Identify which cell holds the provided text, then report its [x, y] central coordinate. 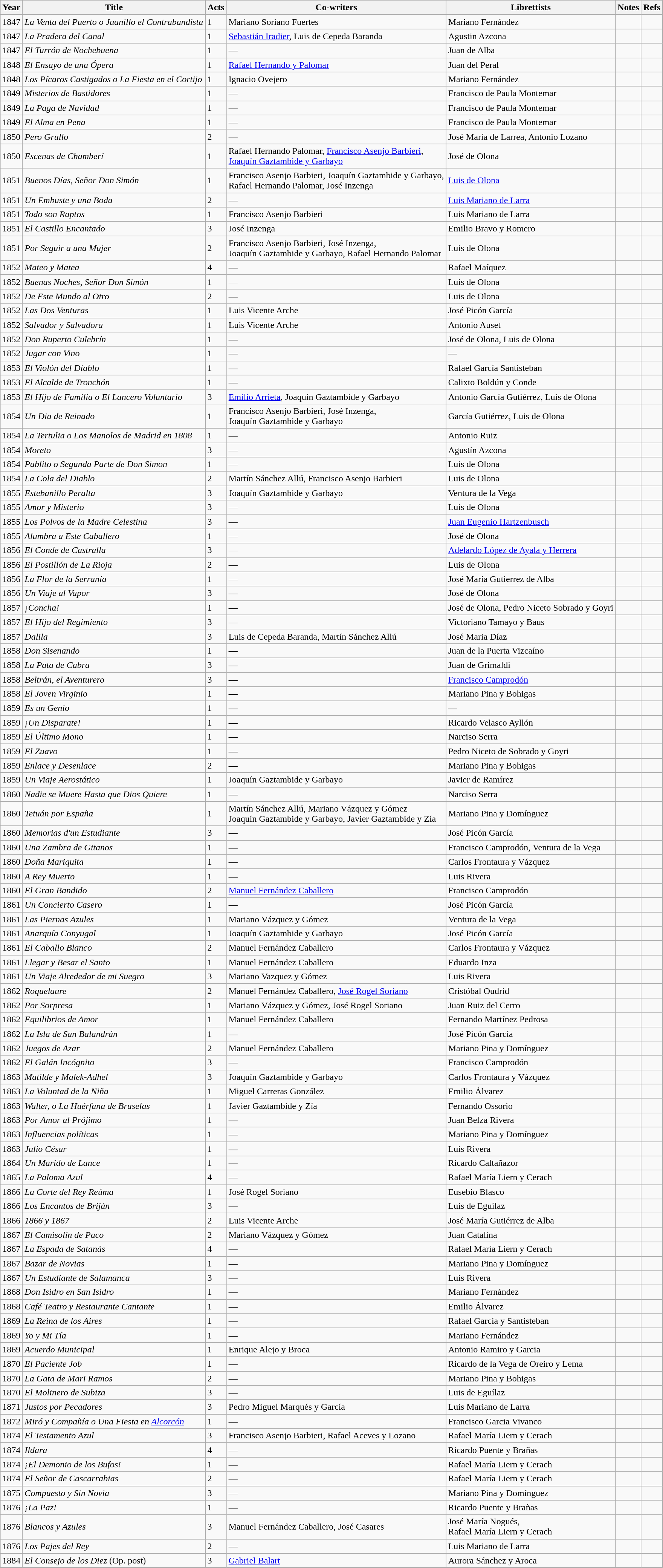
El Camisolín de Paco [114, 1235]
Juan Ruiz del Cerro [531, 1005]
Tetuán por España [114, 813]
Manuel Fernández Caballero, José Casares [336, 1527]
Bazar de Novias [114, 1263]
El Hijo del Regimiento [114, 622]
Enrique Alejo y Broca [336, 1349]
José María Gutiérrez de Alba [531, 1220]
Mariano Vazquez y Gómez [336, 977]
Por Amor al Prójimo [114, 1120]
Francisco Asenjo Barbieri [336, 214]
Co-writers [336, 8]
La Cola del Diablo [114, 479]
Misterios de Bastidores [114, 93]
Manuel Fernández Caballero, José Rogel Soriano [336, 991]
Gabriel Balart [336, 1560]
La Reina de los Aires [114, 1321]
Ignacio Ovejero [336, 79]
Juan de Grimaldi [531, 665]
Acuerdo Municipal [114, 1349]
La Venta del Puerto o Juanillo el Contrabandista [114, 22]
Mariano Soriano Fuertes [336, 22]
La Pata de Cabra [114, 665]
¡La Paz! [114, 1507]
Compuesto y Sin Novia [114, 1493]
1884 [11, 1560]
Francisco Camprodón, Ventura de la Vega [531, 847]
Eusebio Blasco [531, 1192]
El Zuavo [114, 751]
El Galán Incógnito [114, 1063]
Por Sorpresa [114, 1005]
Antonio Ramiro y Garcia [531, 1349]
Francisco Asenjo Barbieri, Rafael Aceves y Lozano [336, 1436]
El Joven Virginio [114, 694]
La Pradera del Canal [114, 36]
Por Seguir a una Mujer [114, 248]
El Molinero de Subiza [114, 1393]
Ricardo Velasco Ayllón [531, 723]
Francisco Asenjo Barbieri, José Inzenga, Joaquín Gaztambide y Garbayo, Rafael Hernando Palomar [336, 248]
Rafael García Santisteban [531, 368]
El Último Mono [114, 737]
Enlace y Desenlace [114, 766]
Juan Eugenio Hartzenbusch [531, 522]
Pero Grullo [114, 136]
1864 [11, 1163]
José de Olona, Pedro Niceto Sobrado y Goyri [531, 608]
Emilio Bravo y Romero [531, 229]
Juan Catalina [531, 1235]
¡Concha! [114, 608]
Beltrán, el Aventurero [114, 680]
Miguel Carreras González [336, 1091]
Juan de Alba [531, 51]
Pablito o Segunda Parte de Don Simon [114, 464]
El Caballo Blanco [114, 948]
Victoriano Tamayo y Baus [531, 622]
Un Viaje Aerostático [114, 780]
Escenas de Chamberí [114, 156]
La Voluntad de la Niña [114, 1091]
Juegos de Azar [114, 1048]
¡El Demonio de los Bufos! [114, 1464]
Francisco Asenjo Barbieri, José Inzenga, Joaquín Gaztambide y Garbayo [336, 416]
La Paloma Azul [114, 1178]
Rafael Maíquez [531, 268]
Llegar y Besar el Santo [114, 962]
Miró y Compañía o Una Fiesta en Alcorcón [114, 1421]
Emilio Arrieta, Joaquín Gaztambide y Garbayo [336, 397]
El Violón del Diablo [114, 368]
Mateo y Matea [114, 268]
Javier Gaztambide y Zía [336, 1106]
Mariano Vázquez y Gómez, José Rogel Soriano [336, 1005]
El Alcalde de Tronchón [114, 382]
La Espada de Satanás [114, 1249]
Buenas Noches, Señor Don Simón [114, 282]
El Alma en Pena [114, 122]
El Testamento Azul [114, 1436]
Un Marido de Lance [114, 1163]
Luis de Cepeda Baranda, Martín Sánchez Allú [336, 636]
Title [114, 8]
José Rogel Soriano [336, 1192]
Alumbra a Este Caballero [114, 536]
Roquelaure [114, 991]
Calixto Boldún y Conde [531, 382]
Librettists [531, 8]
Acts [216, 8]
Notes [628, 8]
Café Teatro y Restaurante Cantante [114, 1306]
Un Embuste y una Boda [114, 200]
Las Dos Venturas [114, 311]
Julio César [114, 1148]
Martín Sánchez Allú, Francisco Asenjo Barbieri [336, 479]
1871 [11, 1407]
Juan Belza Rivera [531, 1120]
Rafael García y Santisteban [531, 1321]
La Corte del Rey Reúma [114, 1192]
Blancos y Azules [114, 1527]
Anarquía Conyugal [114, 934]
El Ensayo de una Ópera [114, 65]
José María Gutierrez de Alba [531, 579]
1866 y 1867 [114, 1220]
Matilde y Malek-Adhel [114, 1077]
El Hijo de Familia o El Lancero Voluntario [114, 397]
Un Concierto Casero [114, 905]
Moreto [114, 450]
El Paciente Job [114, 1364]
El Postillón de La Rioja [114, 565]
Antonio Ruiz [531, 435]
La Gata de Mari Ramos [114, 1378]
Francisco Asenjo Barbieri, Joaquín Gaztambide y Garbayo, Rafael Hernando Palomar, José Inzenga [336, 180]
Antonio García Gutiérrez, Luis de Olona [531, 397]
Salvador y Salvadora [114, 325]
Un Estudiante de Salamanca [114, 1278]
Todo son Raptos [114, 214]
García Gutiérrez, Luis de Olona [531, 416]
Don Ruperto Culebrín [114, 339]
Aurora Sánchez y Aroca [531, 1560]
Refs [652, 8]
La Tertulia o Los Manolos de Madrid en 1808 [114, 435]
Amor y Misterio [114, 507]
Martín Sánchez Allú, Mariano Vázquez y Gómez Joaquín Gaztambide y Garbayo, Javier Gaztambide y Zía [336, 813]
José María de Larrea, Antonio Lozano [531, 136]
Eduardo Inza [531, 962]
¡Un Disparate! [114, 723]
Los Pajes del Rey [114, 1546]
A Rey Muerto [114, 876]
Influencias políticas [114, 1134]
Doña Mariquita [114, 862]
Adelardo López de Ayala y Herrera [531, 550]
Una Zambra de Gitanos [114, 847]
José María Nogués, Rafael María Liern y Cerach [531, 1527]
El Conde de Castralla [114, 550]
Don Isidro en San Isidro [114, 1292]
Antonio Auset [531, 325]
El Castillo Encantado [114, 229]
Los Pícaros Castigados o La Fiesta en el Cortijo [114, 79]
Buenos Días, Señor Don Simón [114, 180]
1872 [11, 1421]
La Paga de Navidad [114, 108]
José Inzenga [336, 229]
Estebanillo Peralta [114, 493]
Ildara [114, 1450]
Fernando Martínez Pedrosa [531, 1020]
1875 [11, 1493]
El Señor de Cascarrabias [114, 1479]
Cristóbal Oudrid [531, 991]
Un Dia de Reinado [114, 416]
Ricardo de la Vega de Oreiro y Lema [531, 1364]
Justos por Pecadores [114, 1407]
Pedro Niceto de Sobrado y Goyri [531, 751]
Year [11, 8]
Fernando Ossorio [531, 1106]
1865 [11, 1178]
Sebastián Iradier, Luis de Cepeda Baranda [336, 36]
El Turrón de Nochebuena [114, 51]
Don Sisenando [114, 651]
Los Polvos de la Madre Celestina [114, 522]
Es un Genio [114, 708]
Francisco Garcia Vivanco [531, 1421]
Nadie se Muere Hasta que Dios Quiere [114, 794]
La Isla de San Balandrán [114, 1034]
Pedro Miguel Marqués y García [336, 1407]
Los Encantos de Briján [114, 1206]
Javier de Ramírez [531, 780]
Walter, o La Huérfana de Bruselas [114, 1106]
José de Olona, Luis de Olona [531, 339]
Memorias d'un Estudiante [114, 833]
Jugar con Vino [114, 354]
Dalila [114, 636]
La Flor de la Serranía [114, 579]
Un Viaje Alrededor de mi Suegro [114, 977]
El Gran Bandido [114, 890]
Juan de la Puerta Vizcaíno [531, 651]
Un Viaje al Vapor [114, 593]
Yo y Mi Tía [114, 1335]
De Este Mundo al Otro [114, 296]
Juan del Peral [531, 65]
Rafael Hernando Palomar, Francisco Asenjo Barbieri, Joaquín Gaztambide y Garbayo [336, 156]
Equilibrios de Amor [114, 1020]
Las Piernas Azules [114, 919]
Agustin Azcona [531, 36]
Ricardo Caltañazor [531, 1163]
José Maria Díaz [531, 636]
El Consejo de los Diez (Op. post) [114, 1560]
Rafael Hernando y Palomar [336, 65]
Agustín Azcona [531, 450]
